Locate the cell with the specified text and output its [x, y] center coordinate. 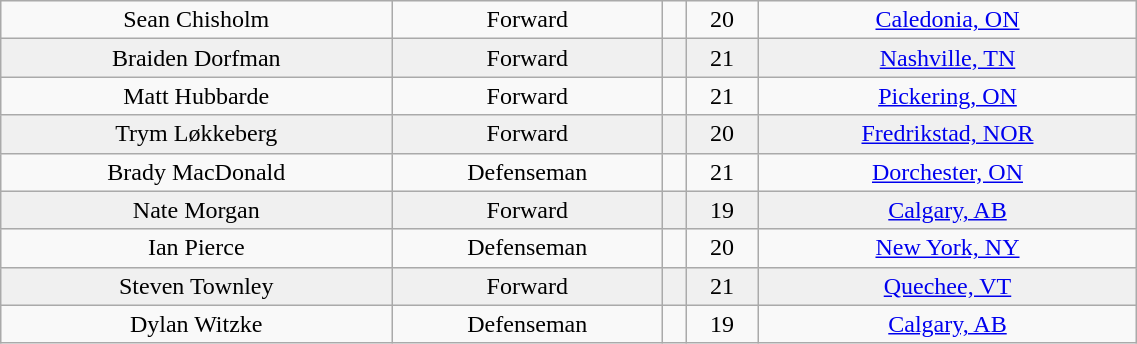
Matt Hubbarde [196, 96]
Ian Pierce [196, 248]
Caledonia, ON [948, 20]
Sean Chisholm [196, 20]
Steven Townley [196, 286]
Brady MacDonald [196, 172]
Dylan Witzke [196, 324]
Nate Morgan [196, 210]
Dorchester, ON [948, 172]
Trym Løkkeberg [196, 134]
Pickering, ON [948, 96]
Nashville, TN [948, 58]
Quechee, VT [948, 286]
Fredrikstad, NOR [948, 134]
Braiden Dorfman [196, 58]
New York, NY [948, 248]
